Extract the (x, y) coordinate from the center of the cell holding the provided text.  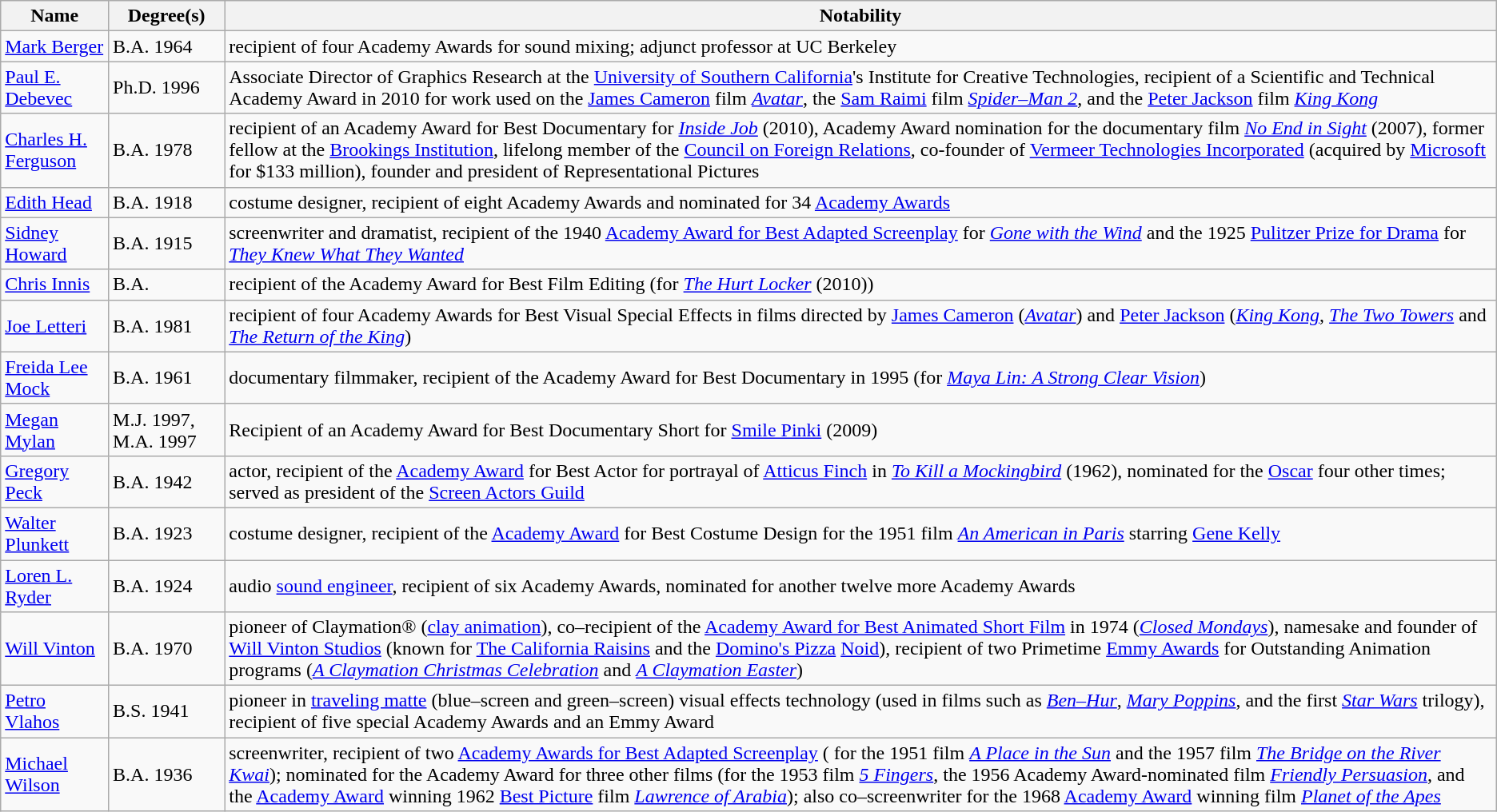
Paul E. Debevec (54, 88)
B.A. 1915 (166, 243)
B.A. 1961 (166, 377)
B.A. 1970 (166, 649)
Loren L. Ryder (54, 585)
B.A. 1981 (166, 326)
Recipient of an Academy Award for Best Documentary Short for Smile Pinki (2009) (860, 430)
B.A. 1978 (166, 150)
costume designer, recipient of eight Academy Awards and nominated for 34 Academy Awards (860, 202)
B.A. 1942 (166, 481)
recipient of the Academy Award for Best Film Editing (for The Hurt Locker (2010)) (860, 285)
audio sound engineer, recipient of six Academy Awards, nominated for another twelve more Academy Awards (860, 585)
Petro Vlahos (54, 711)
Degree(s) (166, 16)
Edith Head (54, 202)
Walter Plunkett (54, 534)
recipient of four Academy Awards for sound mixing; adjunct professor at UC Berkeley (860, 46)
B.A. 1964 (166, 46)
Megan Mylan (54, 430)
Charles H. Ferguson (54, 150)
Joe Letteri (54, 326)
B.A. 1923 (166, 534)
M.J. 1997, M.A. 1997 (166, 430)
Ph.D. 1996 (166, 88)
Michael Wilson (54, 774)
B.A. (166, 285)
Freida Lee Mock (54, 377)
B.A. 1924 (166, 585)
documentary filmmaker, recipient of the Academy Award for Best Documentary in 1995 (for Maya Lin: A Strong Clear Vision) (860, 377)
B.A. 1936 (166, 774)
B.A. 1918 (166, 202)
Name (54, 16)
Sidney Howard (54, 243)
Chris Innis (54, 285)
Will Vinton (54, 649)
Gregory Peck (54, 481)
Mark Berger (54, 46)
Notability (860, 16)
costume designer, recipient of the Academy Award for Best Costume Design for the 1951 film An American in Paris starring Gene Kelly (860, 534)
B.S. 1941 (166, 711)
